Return [X, Y] of the center of cell containing provided text 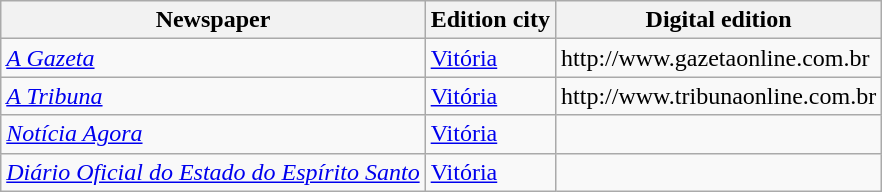
A Tribuna [213, 96]
Edition city [490, 20]
A Gazeta [213, 58]
Newspaper [213, 20]
http://www.gazetaonline.com.br [719, 58]
Digital edition [719, 20]
Notícia Agora [213, 134]
Diário Oficial do Estado do Espírito Santo [213, 172]
http://www.tribunaonline.com.br [719, 96]
